From the cell containing the given text, extract its center point as [X, Y] coordinate. 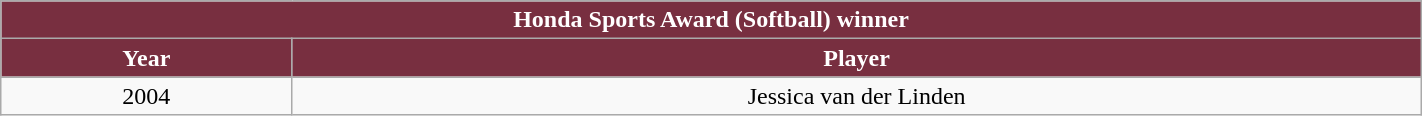
Year [146, 58]
Player [856, 58]
2004 [146, 96]
Jessica van der Linden [856, 96]
Honda Sports Award (Softball) winner [711, 20]
